Search for the cell housing the specified text and yield its [x, y] center coordinate. 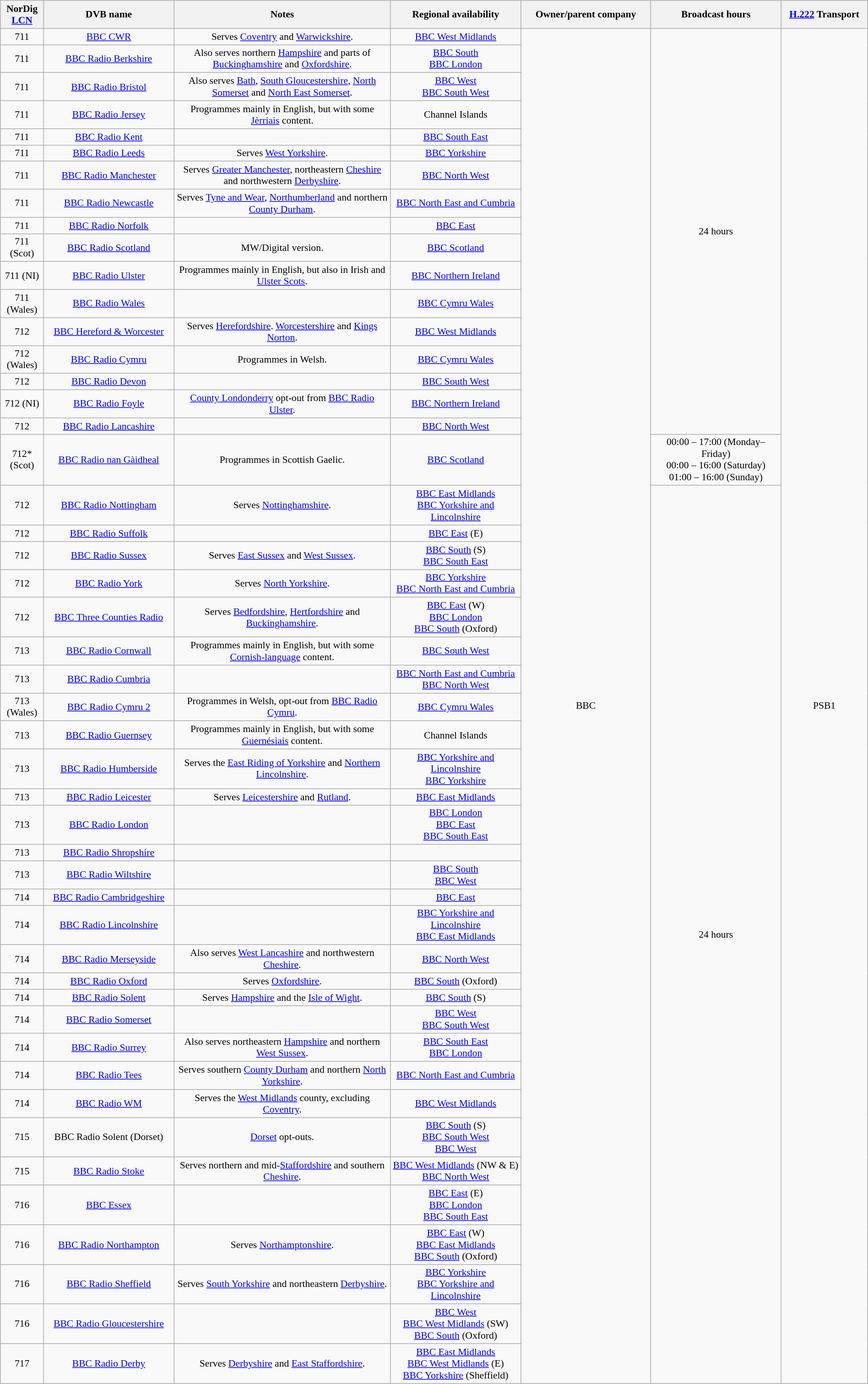
BBC Radio Merseyside [108, 959]
BBC Radio Lancashire [108, 426]
H.222 Transport [825, 15]
BBC Radio Bristol [108, 87]
Programmes in Welsh. [282, 360]
Dorset opt-outs. [282, 1137]
00:00 – 17:00 (Monday–Friday)00:00 – 16:00 (Saturday)01:00 – 16:00 (Sunday) [716, 460]
BBC Radio London [108, 825]
BBC Radio Manchester [108, 176]
BBC North East and CumbriaBBC North West [456, 679]
Programmes in Scottish Gaelic. [282, 460]
712* (Scot) [22, 460]
Regional availability [456, 15]
BBC Radio Norfolk [108, 226]
717 [22, 1363]
Programmes mainly in English, but also in Irish and Ulster Scots. [282, 276]
BBC Radio Jersey [108, 114]
Serves Derbyshire and East Staffordshire. [282, 1363]
BBC Hereford & Worcester [108, 331]
Serves Leicestershire and Rutland. [282, 797]
Serves Bedfordshire, Hertfordshire and Buckinghamshire. [282, 617]
DVB name [108, 15]
BBC Radio Stoke [108, 1171]
BBC Yorkshire and LincolnshireBBC East Midlands [456, 925]
BBC South East [456, 137]
BBC Radio WM [108, 1103]
BBC Yorkshire [456, 153]
BBC LondonBBC EastBBC South East [456, 825]
Also serves Bath, South Gloucestershire, North Somerset and North East Somerset. [282, 87]
712 (Wales) [22, 360]
Also serves northern Hampshire and parts of Buckinghamshire and Oxfordshire. [282, 59]
BBC Radio Gloucestershire [108, 1324]
BBC Radio Humberside [108, 769]
BBC Yorkshire and LincolnshireBBC Yorkshire [456, 769]
BBC Radio Lincolnshire [108, 925]
BBC Radio Solent (Dorset) [108, 1137]
Serves East Sussex and West Sussex. [282, 556]
BBC Radio Surrey [108, 1047]
BBC Radio Leicester [108, 797]
BBC Radio Guernsey [108, 735]
BBC Radio Nottingham [108, 505]
BBC YorkshireBBC North East and Cumbria [456, 583]
BBC Radio York [108, 583]
BBC Radio Tees [108, 1076]
BBC West Midlands (NW & E)BBC North West [456, 1171]
Serves southern County Durham and northern North Yorkshire. [282, 1076]
BBC Radio Cornwall [108, 651]
BBC South (S) [456, 998]
Serves Tyne and Wear, Northumberland and northern County Durham. [282, 203]
BBC Radio Cambridgeshire [108, 897]
BBC East MidlandsBBC Yorkshire and Lincolnshire [456, 505]
BBC Essex [108, 1205]
Serves the West Midlands county, excluding Coventry. [282, 1103]
BBC Radio Sussex [108, 556]
BBC Radio Cumbria [108, 679]
BBC Radio Berkshire [108, 59]
Programmes mainly in English, but with some Cornish-language content. [282, 651]
BBC East Midlands [456, 797]
Serves West Yorkshire. [282, 153]
Serves Hampshire and the Isle of Wight. [282, 998]
BBC East (W)BBC LondonBBC South (Oxford) [456, 617]
BBC Radio Kent [108, 137]
Serves South Yorkshire and northeastern Derbyshire. [282, 1285]
BBC Radio Northampton [108, 1244]
Serves Northamptonshire. [282, 1244]
BBC Radio Cymru 2 [108, 707]
BBC WestBBC West Midlands (SW)BBC South (Oxford) [456, 1324]
Serves Herefordshire. Worcestershire and Kings Norton. [282, 331]
Serves Greater Manchester, northeastern Cheshire and northwestern Derbyshire. [282, 176]
BBC SouthBBC West [456, 875]
BBC Radio Suffolk [108, 533]
Owner/parent company [586, 15]
BBC Radio nan Gàidheal [108, 460]
BBC Three Counties Radio [108, 617]
BBC Radio Wiltshire [108, 875]
BBC SouthBBC London [456, 59]
BBC Radio Newcastle [108, 203]
Also serves northeastern Hampshire and northern West Sussex. [282, 1047]
BBC Radio Cymru [108, 360]
MW/Digital version. [282, 247]
Broadcast hours [716, 15]
711 (Scot) [22, 247]
713 (Wales) [22, 707]
PSB1 [825, 706]
Also serves West Lancashire and northwestern Cheshire. [282, 959]
County Londonderry opt-out from BBC Radio Ulster. [282, 404]
BBC Radio Scotland [108, 247]
BBC Radio Derby [108, 1363]
711 (Wales) [22, 304]
BBC YorkshireBBC Yorkshire and Lincolnshire [456, 1285]
BBC South EastBBC London [456, 1047]
BBC Radio Shropshire [108, 853]
Serves Oxfordshire. [282, 981]
BBC Radio Somerset [108, 1019]
712 (NI) [22, 404]
Serves the East Riding of Yorkshire and Northern Lincolnshire. [282, 769]
BBC South (Oxford) [456, 981]
Programmes mainly in English, but with some Guernésiais content. [282, 735]
BBC Radio Leeds [108, 153]
BBC CWR [108, 37]
NorDig LCN [22, 15]
BBC East (E) [456, 533]
Serves northern and mid-Staffordshire and southern Cheshire. [282, 1171]
BBC South (S)BBC South WestBBC West [456, 1137]
BBC Radio Oxford [108, 981]
Serves North Yorkshire. [282, 583]
Serves Nottinghamshire. [282, 505]
BBC Radio Wales [108, 304]
BBC Radio Solent [108, 998]
BBC South (S)BBC South East [456, 556]
BBC East MidlandsBBC West Midlands (E)BBC Yorkshire (Sheffield) [456, 1363]
711 (NI) [22, 276]
Serves Coventry and Warwickshire. [282, 37]
BBC Radio Sheffield [108, 1285]
Programmes mainly in English, but with some Jèrriais content. [282, 114]
BBC [586, 706]
Notes [282, 15]
BBC Radio Devon [108, 382]
Programmes in Welsh, opt-out from BBC Radio Cymru. [282, 707]
BBC Radio Ulster [108, 276]
BBC East (E)BBC LondonBBC South East [456, 1205]
BBC Radio Foyle [108, 404]
BBC East (W)BBC East MidlandsBBC South (Oxford) [456, 1244]
